Detect which cell encompasses the target text, then output its (x, y) center coordinate. 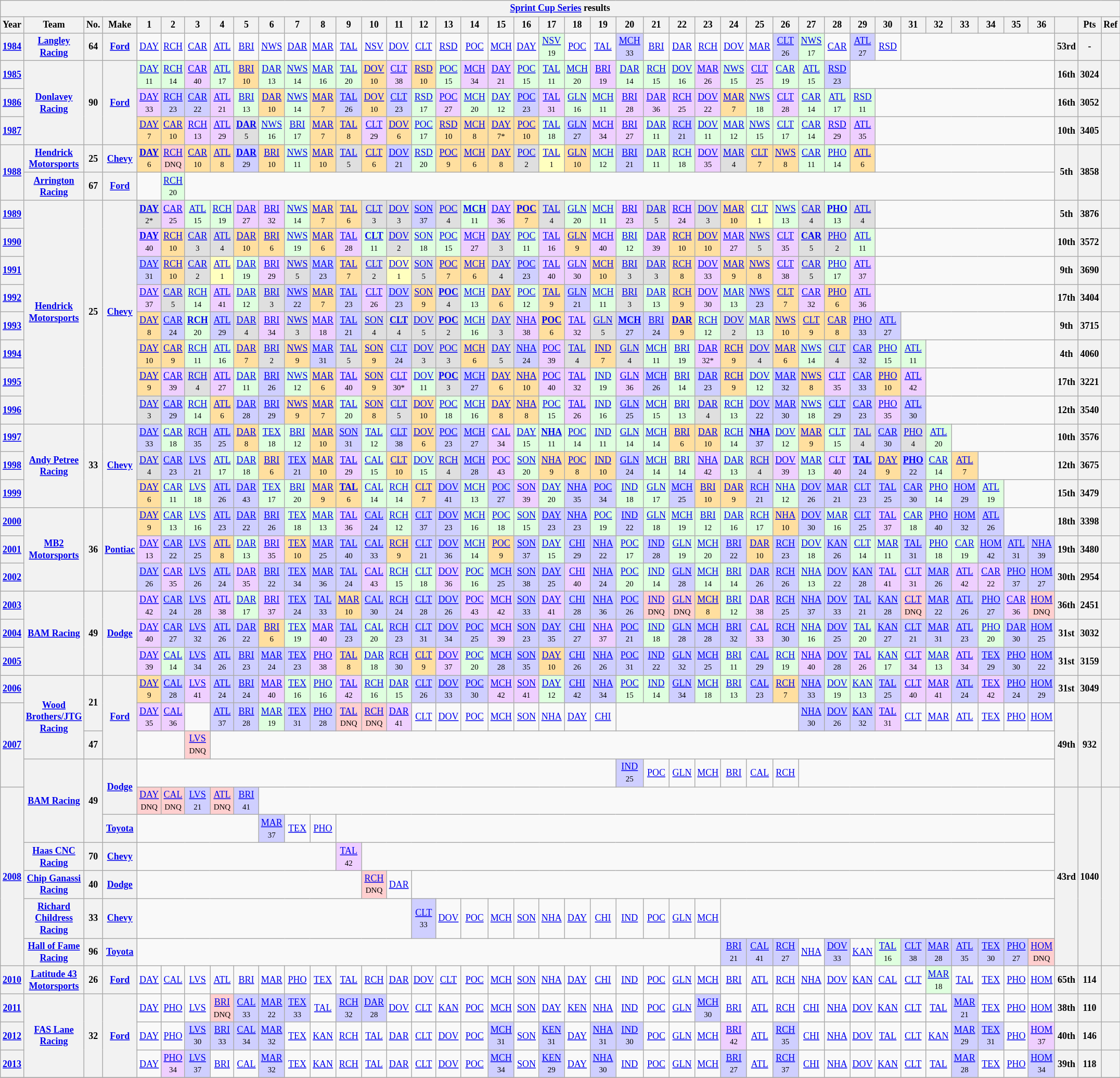
CLT24 (399, 354)
DAY25 (551, 577)
CLT3 (374, 214)
NWS16 (272, 131)
2013 (12, 1064)
1985 (12, 75)
2007 (12, 745)
CLT33 (423, 918)
PHO28 (323, 717)
24 (734, 25)
TEX16 (298, 689)
BRIDNQ (222, 1008)
CAR2 (198, 270)
KEN31 (551, 1036)
GLNDNQ (682, 606)
BRI37 (272, 606)
NHA11 (551, 438)
DAR29 (247, 159)
SON4 (374, 326)
2001 (12, 549)
GLN5 (603, 326)
30 (888, 25)
CAR29 (173, 410)
LVS26 (198, 577)
NHA39 (1041, 549)
70 (94, 857)
MCH40 (603, 242)
NHA35 (577, 494)
GLN21 (577, 298)
HOM25 (1041, 633)
ATL30 (913, 410)
CLT10 (399, 466)
POC30 (474, 689)
MAR41 (938, 689)
96 (94, 952)
Sprint Cup Series results (560, 8)
ATL7 (964, 466)
SON33 (526, 606)
NHA31 (603, 1036)
DAR19 (247, 270)
DAY7 (149, 131)
CAR33 (862, 382)
BRI11 (734, 661)
CAL41 (759, 952)
27 (812, 25)
CAR35 (173, 577)
2012 (12, 1036)
LVS34 (198, 661)
2954 (1089, 577)
3479 (1089, 494)
DAR30 (1016, 633)
RCH37 (786, 1064)
MAR4 (734, 159)
POC40 (551, 382)
HOM32 (964, 522)
MAR24 (272, 661)
49th (1066, 745)
HOM42 (992, 549)
MCH26 (656, 382)
1997 (12, 438)
146 (1089, 1036)
TEX42 (992, 689)
POC14 (577, 438)
RCH17 (759, 522)
CHI29 (577, 549)
3572 (1089, 242)
DOV37 (448, 661)
110 (1089, 1008)
LVS41 (198, 689)
TEX29 (992, 661)
POC10 (526, 131)
1995 (12, 382)
TEX24 (298, 606)
DAR12 (247, 298)
DAR27 (247, 214)
3576 (1089, 438)
43rd (1066, 876)
BRI34 (272, 326)
TAL1 (551, 159)
Donlavey Racing (54, 103)
13 (448, 25)
GLN30 (577, 270)
DAY42 (149, 606)
Pts (1089, 25)
GLN18 (656, 522)
NHA42 (708, 466)
TAL29 (349, 466)
MB2 Motorsports (54, 549)
- (1089, 47)
Andy Petree Racing (54, 465)
TEX21 (298, 466)
SON15 (526, 522)
40 (94, 884)
DAY21 (501, 75)
TEX33 (298, 1008)
ATL19 (992, 494)
3715 (1089, 326)
DAY23 (551, 522)
NHA22 (603, 549)
RSD20 (423, 159)
DOV34 (448, 633)
DOV15 (423, 466)
20 (629, 25)
1999 (12, 494)
Langley Racing (54, 47)
DAR26 (759, 577)
DAR3 (656, 270)
CHI28 (577, 606)
NWS11 (298, 159)
MAR11 (888, 549)
POC6 (551, 326)
CLT2 (374, 270)
GLN19 (682, 549)
2004 (12, 633)
DAY41 (551, 606)
NWS17 (812, 47)
RSD17 (423, 102)
GLN34 (682, 689)
DOV28 (837, 661)
NHA16 (812, 633)
1989 (12, 214)
34 (992, 25)
MAR12 (734, 131)
TEX19 (298, 633)
NHA40 (812, 661)
NWS12 (298, 382)
CAR36 (1016, 606)
GLN10 (577, 159)
POC31 (629, 661)
Team (54, 25)
DAY26 (149, 577)
MCH19 (682, 522)
NHA23 (577, 522)
19th (1066, 549)
SON8 (374, 410)
TAL7 (349, 270)
DAR38 (759, 606)
RSD11 (862, 102)
114 (1089, 980)
932 (1089, 745)
GLN9 (577, 242)
MCH18 (708, 689)
GLN32 (682, 661)
16 (526, 25)
IND28 (656, 549)
MCH10 (603, 270)
NWS10 (786, 326)
PHO18 (938, 549)
TEX17 (272, 494)
MCH12 (603, 159)
DOV35 (708, 159)
3049 (1089, 689)
3876 (1089, 214)
1988 (12, 173)
RCH18 (682, 159)
PHO6 (837, 298)
KAN17 (888, 661)
CAR3 (198, 242)
MAR30 (786, 410)
NHA12 (786, 494)
2008 (12, 876)
RCH26 (786, 577)
POC8 (577, 466)
MCH30 (708, 1008)
KAN13 (862, 689)
PHO2 (837, 242)
30th (1066, 577)
PHO4 (913, 438)
2005 (12, 661)
Wood Brothers/JTG Racing (54, 717)
3675 (1089, 466)
FAS Lane Racing (54, 1035)
ATL31 (1016, 549)
PHO40 (938, 522)
ATL20 (938, 438)
9 (349, 25)
CAR9 (173, 354)
31 (913, 25)
BRI17 (298, 131)
53rd (1066, 47)
Latitude 43 Motorsports (54, 980)
DAR14 (629, 75)
DOV18 (812, 549)
MAR36 (323, 577)
NHA38 (526, 326)
No. (94, 25)
RCH8 (682, 270)
MCH31 (501, 1036)
CAL43 (374, 577)
ATL36 (862, 298)
DAY20 (551, 494)
DAY2* (149, 214)
RCH11 (198, 354)
POC11 (526, 242)
TAL18 (551, 131)
2002 (12, 577)
TAL28 (349, 242)
CLT5 (399, 410)
3159 (1089, 661)
IND7 (603, 354)
SON23 (526, 633)
3032 (1089, 633)
POC21 (629, 633)
NHA13 (812, 577)
38th (1066, 1008)
NWS (272, 47)
BRI35 (272, 549)
DAR17 (247, 606)
Hall of Fame Racing (54, 952)
DOV41 (448, 494)
TEX23 (298, 661)
TAL12 (374, 438)
NWS19 (298, 242)
3024 (1089, 75)
CLT6 (374, 159)
TEX34 (298, 577)
1040 (1089, 876)
3404 (1089, 298)
DOV21 (399, 159)
NHA33 (812, 689)
NHA8 (526, 410)
DAR15 (399, 689)
CLT1 (759, 214)
3052 (1089, 102)
1984 (12, 47)
47 (94, 745)
NSV19 (551, 47)
CLT14 (862, 549)
4 (222, 25)
DAY36 (501, 214)
GLN20 (577, 214)
NHA9 (551, 466)
KAN27 (888, 633)
TAL33 (323, 606)
LVS28 (198, 606)
HOM22 (1041, 661)
CLT11 (374, 242)
DAR32* (708, 354)
PHO10 (888, 382)
SON41 (526, 689)
CLT17 (786, 131)
3540 (1089, 410)
NWS3 (298, 326)
5 (247, 25)
15 (501, 25)
2011 (12, 1008)
Ref (1111, 25)
19 (603, 25)
2000 (12, 522)
TAL41 (888, 577)
CLT18 (423, 577)
DAY7* (501, 131)
IND19 (603, 382)
SON5 (423, 270)
ATL21 (222, 102)
KAN26 (837, 549)
DOV19 (837, 689)
ATL34 (964, 661)
CLT37 (423, 522)
22 (682, 25)
MAR25 (323, 549)
3 (198, 25)
15th (1066, 494)
CAL24 (374, 522)
NSV (374, 47)
CAR4 (812, 214)
CAR39 (173, 382)
14 (474, 25)
DOV39 (786, 466)
1990 (12, 242)
Chip Ganassi Racing (54, 884)
64 (94, 47)
2006 (12, 689)
GLN14 (629, 438)
DAY13 (149, 549)
CAR25 (173, 214)
POC26 (629, 606)
DAY31 (149, 270)
28 (837, 25)
PHO30 (1016, 661)
HOM27 (1041, 577)
18th (1066, 522)
SON18 (423, 242)
GLN27 (577, 131)
DOV5 (423, 326)
SON31 (349, 438)
BRI42 (734, 1036)
17 (551, 25)
LVSDNQ (198, 745)
RCH32 (349, 1008)
CAL36 (173, 717)
PHO16 (323, 689)
1 (149, 25)
4th (1066, 354)
CLT30* (399, 382)
LVS30 (198, 1036)
CAL23 (759, 689)
KEN (577, 1008)
IND11 (603, 438)
2 (173, 25)
ATL38 (222, 606)
HOM37 (1041, 1036)
MAR37 (272, 829)
MAR19 (272, 717)
CHI42 (577, 689)
LVS37 (198, 1064)
Richard Childress Racing (54, 918)
IND25 (629, 773)
18 (577, 25)
DAR41 (399, 717)
CAR40 (198, 75)
DAR36 (656, 102)
GLN17 (656, 494)
36th (1066, 606)
DAY39 (149, 661)
1998 (12, 466)
IND30 (629, 1036)
DAY37 (149, 298)
1994 (12, 354)
65th (1066, 980)
LVS16 (198, 522)
3480 (1089, 549)
2003 (12, 606)
BRI2 (272, 354)
CAL30 (374, 606)
LVS32 (198, 633)
40th (1066, 1036)
TAL37 (888, 522)
3690 (1089, 270)
35 (1016, 25)
Arrington Racing (54, 186)
TALDNQ (349, 717)
Make (120, 25)
PHO17 (837, 270)
POC16 (474, 577)
SON38 (526, 577)
CAL20 (374, 633)
BRI20 (298, 494)
CAR27 (173, 633)
DOV25 (837, 633)
118 (1089, 1064)
TEX10 (298, 549)
6 (272, 25)
LVS25 (198, 549)
PHO34 (173, 1064)
BRI33 (222, 1036)
PHO20 (992, 633)
RCH16 (374, 689)
1996 (12, 410)
DOV16 (682, 75)
RSD23 (837, 75)
90 (94, 103)
GLN36 (629, 382)
3398 (1089, 522)
CAR13 (173, 522)
1991 (12, 270)
MCH33 (629, 47)
ATL41 (222, 298)
1986 (12, 102)
NHA26 (603, 661)
SON20 (526, 466)
IND10 (603, 466)
SON39 (526, 494)
3221 (1089, 382)
PHO35 (888, 410)
ATL25 (222, 438)
Year (12, 25)
67 (94, 186)
DAR39 (656, 242)
GLN25 (629, 410)
TAL9 (551, 298)
11 (399, 25)
POC25 (474, 633)
NWS22 (298, 298)
IND16 (603, 410)
PHO13 (837, 214)
DAR43 (247, 494)
DAYDNQ (149, 801)
3405 (1089, 131)
CAR8 (837, 326)
8 (323, 25)
DAR16 (734, 522)
POC39 (551, 354)
SON35 (526, 661)
TAL11 (551, 75)
DAR35 (247, 577)
RCH27 (786, 952)
RCH7 (786, 689)
HOM34 (1041, 1064)
NWS23 (759, 298)
PHO33 (862, 326)
4060 (1089, 354)
DAR8 (247, 438)
CLT15 (837, 438)
DOV4 (759, 354)
39th (1066, 1064)
KAN32 (862, 717)
CAL15 (374, 466)
Pontiac (120, 549)
BRI41 (247, 801)
PHO15 (888, 354)
1992 (12, 298)
MCH15 (656, 410)
RSD29 (837, 131)
LVS18 (198, 494)
MAR23 (323, 270)
TAL36 (349, 522)
INDDNQ (656, 606)
MAR29 (964, 1036)
GLN24 (629, 466)
CHI27 (577, 633)
MAR27 (734, 242)
CLTDNQ (913, 606)
DAY5 (501, 354)
PHO22 (913, 466)
2010 (12, 980)
PHO24 (1016, 689)
CAL29 (759, 661)
MCH39 (501, 633)
29 (862, 25)
DAR7 (247, 354)
23 (708, 25)
POC12 (526, 298)
POC19 (603, 522)
2451 (1089, 606)
PHO38 (323, 661)
CHI40 (577, 577)
CHI26 (577, 661)
NHA34 (603, 689)
POC34 (603, 494)
1993 (12, 326)
TEX30 (992, 952)
PHO37 (1016, 577)
DOV1 (399, 270)
GLN4 (629, 354)
3858 (1089, 173)
KEN29 (551, 1064)
7 (298, 25)
ATL1 (222, 270)
CAL28 (173, 689)
ATL16 (222, 354)
DAR23 (708, 382)
CLT34 (913, 661)
1987 (12, 131)
Haas CNC Racing (54, 857)
NHA36 (603, 606)
NWS13 (786, 214)
ATLDNQ (222, 801)
10 (374, 25)
CALDNQ (173, 801)
DAY11 (149, 75)
GLN16 (577, 102)
12 (423, 25)
